Search for the cell housing the specified text and yield its (x, y) center coordinate. 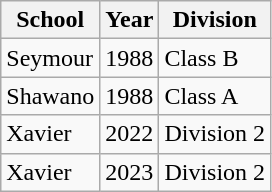
School (50, 20)
Seymour (50, 58)
Class A (215, 96)
Class B (215, 58)
2023 (130, 172)
Division (215, 20)
Shawano (50, 96)
2022 (130, 134)
Year (130, 20)
